Find where the given text appears and provide that cell's center as (x, y) coordinate. 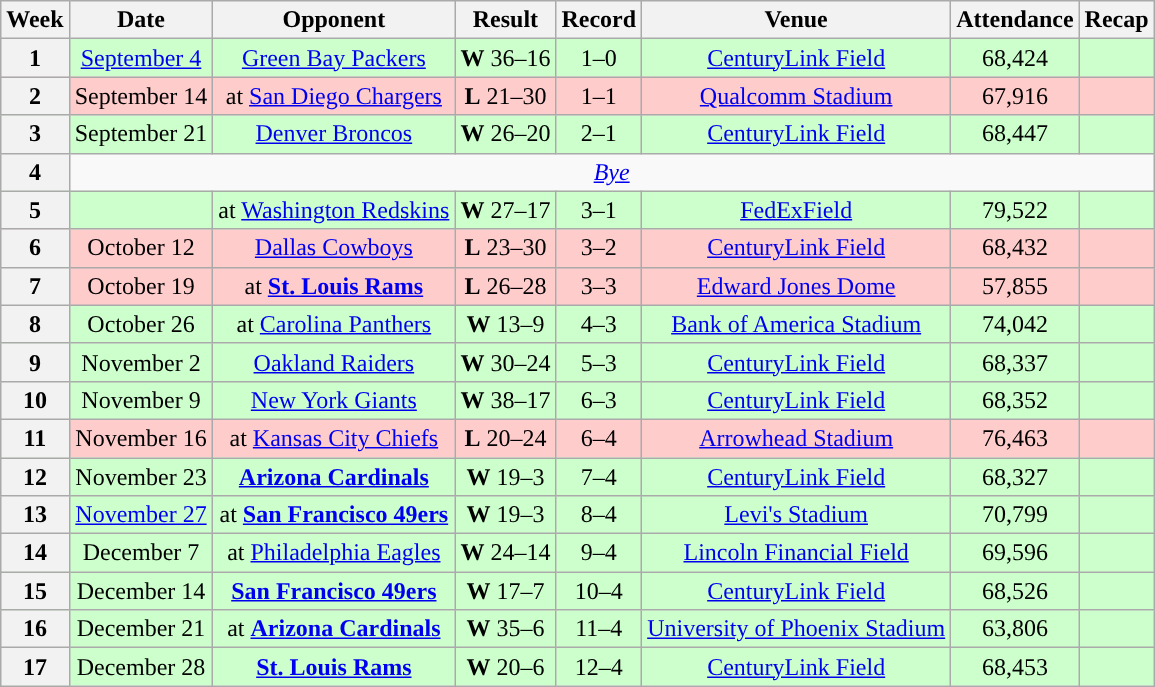
September 4 (141, 58)
68,337 (1015, 362)
Arrowhead Stadium (796, 438)
September 21 (141, 134)
69,596 (1015, 553)
at San Francisco 49ers (334, 515)
68,447 (1015, 134)
W 30–24 (506, 362)
10 (35, 400)
at San Diego Chargers (334, 96)
4 (35, 172)
November 27 (141, 515)
3–2 (599, 248)
November 2 (141, 362)
3–3 (599, 286)
at Washington Redskins (334, 210)
5 (35, 210)
December 21 (141, 629)
76,463 (1015, 438)
October 19 (141, 286)
L 21–30 (506, 96)
7 (35, 286)
12 (35, 477)
1–1 (599, 96)
Bank of America Stadium (796, 324)
FedExField (796, 210)
at Kansas City Chiefs (334, 438)
W 24–14 (506, 553)
Date (141, 20)
at Carolina Panthers (334, 324)
Record (599, 20)
at Arizona Cardinals (334, 629)
Lincoln Financial Field (796, 553)
9 (35, 362)
Denver Broncos (334, 134)
December 7 (141, 553)
W 38–17 (506, 400)
L 23–30 (506, 248)
13 (35, 515)
8 (35, 324)
November 9 (141, 400)
6 (35, 248)
Week (35, 20)
1–0 (599, 58)
1 (35, 58)
Bye (612, 172)
W 27–17 (506, 210)
8–4 (599, 515)
9–4 (599, 553)
10–4 (599, 591)
74,042 (1015, 324)
15 (35, 591)
Oakland Raiders (334, 362)
October 12 (141, 248)
68,432 (1015, 248)
Result (506, 20)
W 17–7 (506, 591)
2 (35, 96)
L 26–28 (506, 286)
68,352 (1015, 400)
3–1 (599, 210)
16 (35, 629)
Levi's Stadium (796, 515)
6–4 (599, 438)
68,424 (1015, 58)
Venue (796, 20)
St. Louis Rams (334, 667)
November 23 (141, 477)
67,916 (1015, 96)
12–4 (599, 667)
W 36–16 (506, 58)
October 26 (141, 324)
San Francisco 49ers (334, 591)
3 (35, 134)
7–4 (599, 477)
W 26–20 (506, 134)
Qualcomm Stadium (796, 96)
79,522 (1015, 210)
W 20–6 (506, 667)
September 14 (141, 96)
17 (35, 667)
11–4 (599, 629)
University of Phoenix Stadium (796, 629)
Edward Jones Dome (796, 286)
Arizona Cardinals (334, 477)
Opponent (334, 20)
2–1 (599, 134)
L 20–24 (506, 438)
63,806 (1015, 629)
57,855 (1015, 286)
Dallas Cowboys (334, 248)
December 28 (141, 667)
6–3 (599, 400)
Green Bay Packers (334, 58)
New York Giants (334, 400)
14 (35, 553)
Attendance (1015, 20)
11 (35, 438)
November 16 (141, 438)
5–3 (599, 362)
4–3 (599, 324)
W 13–9 (506, 324)
Recap (1116, 20)
at St. Louis Rams (334, 286)
70,799 (1015, 515)
at Philadelphia Eagles (334, 553)
68,453 (1015, 667)
December 14 (141, 591)
W 35–6 (506, 629)
68,327 (1015, 477)
68,526 (1015, 591)
